Determine the [x, y] coordinate at the center of the cell enclosing the given text.  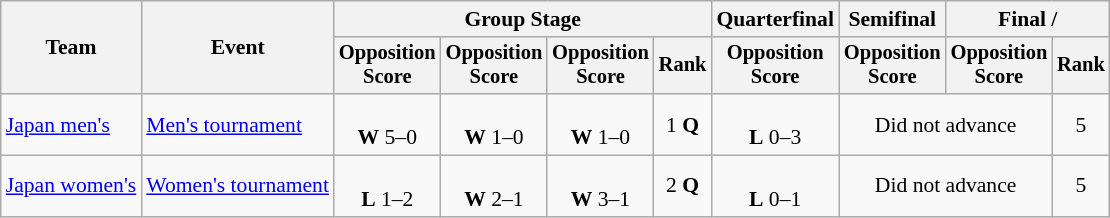
Japan women's [72, 186]
Semifinal [892, 19]
Quarterfinal [775, 19]
Japan men's [72, 124]
L 0–3 [775, 124]
L 1–2 [388, 186]
1 Q [683, 124]
2 Q [683, 186]
Women's tournament [238, 186]
L 0–1 [775, 186]
Group Stage [522, 19]
Event [238, 48]
W 5–0 [388, 124]
W 3–1 [600, 186]
Men's tournament [238, 124]
Final / [1028, 19]
Team [72, 48]
W 2–1 [494, 186]
